Output the (X, Y) coordinate of the center of the cell containing the given text.  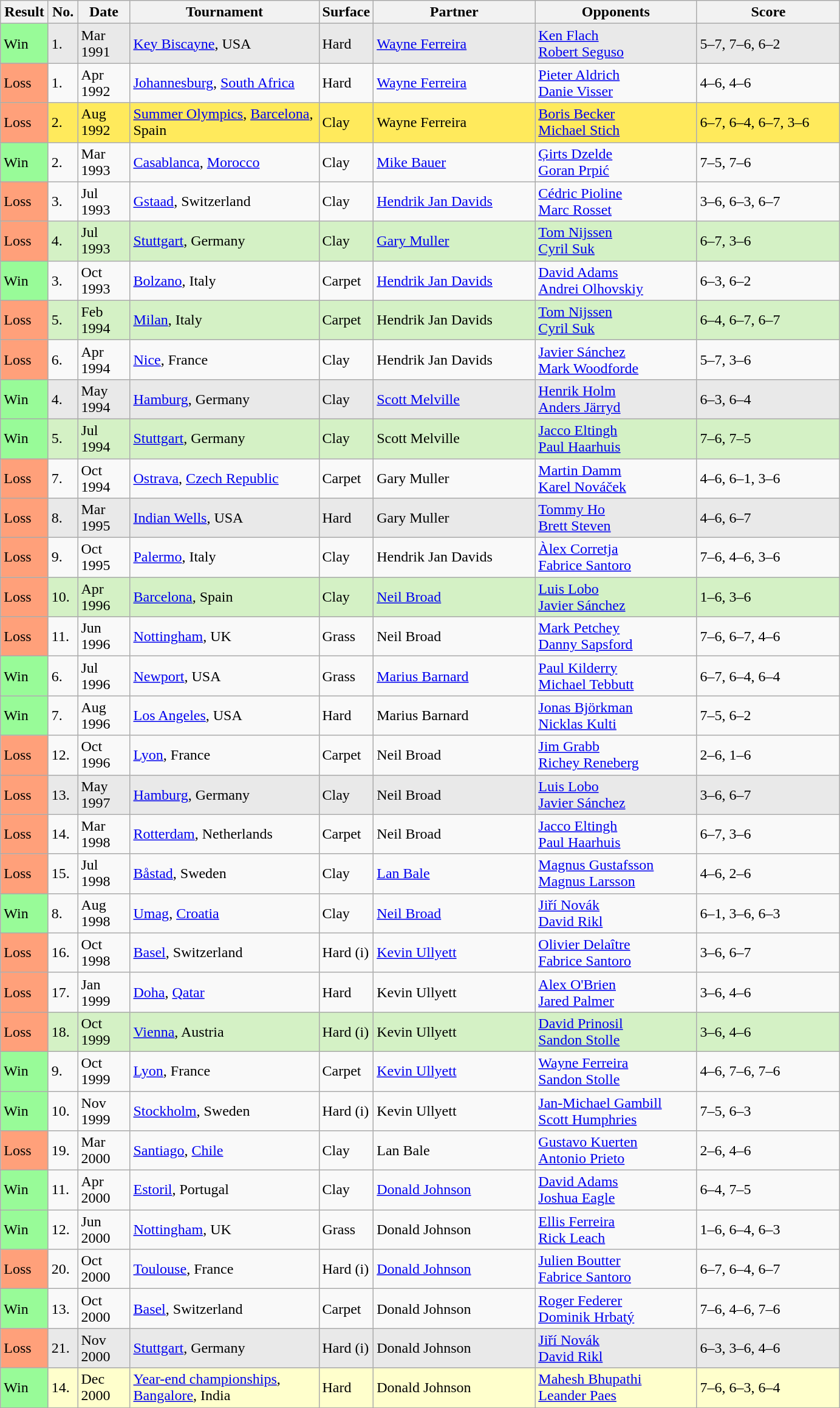
Tournament (225, 12)
7–5, 7–6 (768, 162)
Paul Kilderry Michael Tebbutt (616, 676)
Jonas Björkman Nicklas Kulti (616, 716)
5–7, 7–6, 6–2 (768, 44)
7–6, 6–7, 4–6 (768, 637)
Jun 2000 (104, 1230)
Mar 1993 (104, 162)
Surface (346, 12)
Mike Bauer (454, 162)
Apr 1994 (104, 360)
Aug 1996 (104, 716)
Palermo, Italy (225, 558)
Result (24, 12)
Javier Sánchez Mark Woodforde (616, 360)
Àlex Corretja Fabrice Santoro (616, 558)
Mar 1991 (104, 44)
6–3, 3–6, 4–6 (768, 1348)
6–3, 6–4 (768, 399)
18. (63, 1032)
6–3, 6–2 (768, 281)
Bolzano, Italy (225, 281)
Ellis Ferreira Rick Leach (616, 1230)
17. (63, 992)
7–6, 6–3, 6–4 (768, 1388)
Estoril, Portugal (225, 1190)
4–6, 6–1, 3–6 (768, 478)
2–6, 4–6 (768, 1151)
Jul 1996 (104, 676)
Aug 1998 (104, 913)
Nice, France (225, 360)
Rotterdam, Netherlands (225, 834)
David Adams Andrei Olhovskiy (616, 281)
Barcelona, Spain (225, 597)
6–7, 6–4, 6–4 (768, 676)
3–6, 6–3, 6–7 (768, 202)
Jan-Michael Gambill Scott Humphries (616, 1111)
Date (104, 12)
Milan, Italy (225, 320)
7–6, 4–6, 3–6 (768, 558)
David Adams Joshua Eagle (616, 1190)
Mar 1998 (104, 834)
5–7, 3–6 (768, 360)
Indian Wells, USA (225, 518)
6–7, 6–4, 6–7 (768, 1269)
Henrik Holm Anders Järryd (616, 399)
Stockholm, Sweden (225, 1111)
4–6, 2–6 (768, 874)
Oct 1995 (104, 558)
Olivier Delaître Fabrice Santoro (616, 953)
6–7, 6–4, 6–7, 3–6 (768, 123)
Wayne Ferreira Sandon Stolle (616, 1071)
Roger Federer Dominik Hrbatý (616, 1309)
Jim Grabb Richey Reneberg (616, 755)
6–4, 7–5 (768, 1190)
15. (63, 874)
Opponents (616, 12)
Jul 1994 (104, 439)
Mahesh Bhupathi Leander Paes (616, 1388)
Julien Boutter Fabrice Santoro (616, 1269)
Dec 2000 (104, 1388)
4–6, 6–7 (768, 518)
7–6, 7–5 (768, 439)
Cédric Pioline Marc Rosset (616, 202)
7–6, 4–6, 7–6 (768, 1309)
20. (63, 1269)
1–6, 6–4, 6–3 (768, 1230)
Ģirts Dzelde Goran Prpić (616, 162)
4–6, 7–6, 7–6 (768, 1071)
Doha, Qatar (225, 992)
Los Angeles, USA (225, 716)
21. (63, 1348)
Ostrava, Czech Republic (225, 478)
4–6, 4–6 (768, 83)
Båstad, Sweden (225, 874)
Tommy Ho Brett Steven (616, 518)
Gustavo Kuerten Antonio Prieto (616, 1151)
Score (768, 12)
Key Biscayne, USA (225, 44)
Nov 1999 (104, 1111)
Apr 1992 (104, 83)
16. (63, 953)
Apr 2000 (104, 1190)
7–5, 6–2 (768, 716)
Toulouse, France (225, 1269)
Year-end championships, Bangalore, India (225, 1388)
Oct 1998 (104, 953)
Newport, USA (225, 676)
No. (63, 12)
1–6, 3–6 (768, 597)
Gstaad, Switzerland (225, 202)
Johannesburg, South Africa (225, 83)
May 1997 (104, 795)
Mark Petchey Danny Sapsford (616, 637)
6–1, 3–6, 6–3 (768, 913)
David Prinosil Sandon Stolle (616, 1032)
Casablanca, Morocco (225, 162)
7–5, 6–3 (768, 1111)
2–6, 1–6 (768, 755)
May 1994 (104, 399)
Nov 2000 (104, 1348)
Oct 1993 (104, 281)
Oct 1994 (104, 478)
19. (63, 1151)
Jun 1996 (104, 637)
Boris Becker Michael Stich (616, 123)
Aug 1992 (104, 123)
6–4, 6–7, 6–7 (768, 320)
Ken Flach Robert Seguso (616, 44)
Vienna, Austria (225, 1032)
Mar 2000 (104, 1151)
Magnus Gustafsson Magnus Larsson (616, 874)
Mar 1995 (104, 518)
Jan 1999 (104, 992)
Feb 1994 (104, 320)
Alex O'Brien Jared Palmer (616, 992)
Partner (454, 12)
Santiago, Chile (225, 1151)
Apr 1996 (104, 597)
Pieter Aldrich Danie Visser (616, 83)
Oct 1996 (104, 755)
Jul 1998 (104, 874)
Umag, Croatia (225, 913)
Summer Olympics, Barcelona, Spain (225, 123)
Martin Damm Karel Nováček (616, 478)
